Scan for the cell matching the given text and deliver its (x, y) coordinate at center. 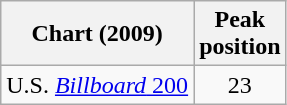
23 (240, 85)
U.S. Billboard 200 (98, 85)
Chart (2009) (98, 34)
Peakposition (240, 34)
